Capture the cell that displays the provided text and extract its (x, y) central coordinate. 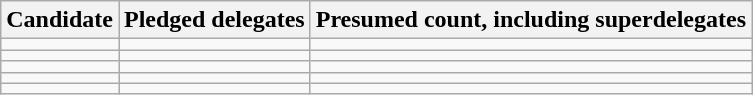
Pledged delegates (214, 20)
Presumed count, including superdelegates (530, 20)
Candidate (60, 20)
